Provide the (X, Y) coordinate of the cell's center where the given text is located.  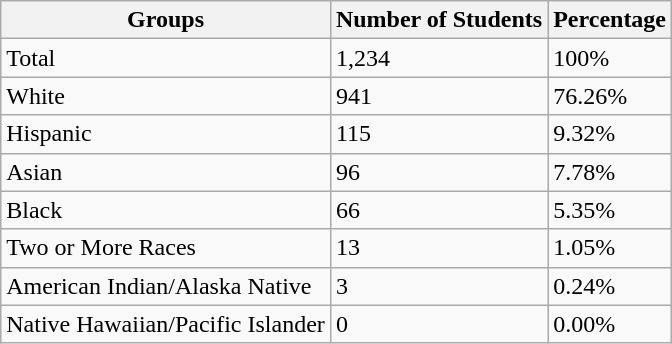
5.35% (610, 210)
Number of Students (438, 20)
1,234 (438, 58)
7.78% (610, 172)
76.26% (610, 96)
Asian (166, 172)
Hispanic (166, 134)
Black (166, 210)
0 (438, 324)
American Indian/Alaska Native (166, 286)
96 (438, 172)
0.00% (610, 324)
1.05% (610, 248)
9.32% (610, 134)
941 (438, 96)
0.24% (610, 286)
100% (610, 58)
13 (438, 248)
Percentage (610, 20)
Groups (166, 20)
Two or More Races (166, 248)
White (166, 96)
Native Hawaiian/Pacific Islander (166, 324)
115 (438, 134)
3 (438, 286)
Total (166, 58)
66 (438, 210)
